Identify which cell holds the provided text, then report its [x, y] central coordinate. 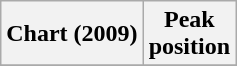
Chart (2009) [72, 34]
Peakposition [189, 34]
